Identify which cell holds the provided text, then report its [X, Y] central coordinate. 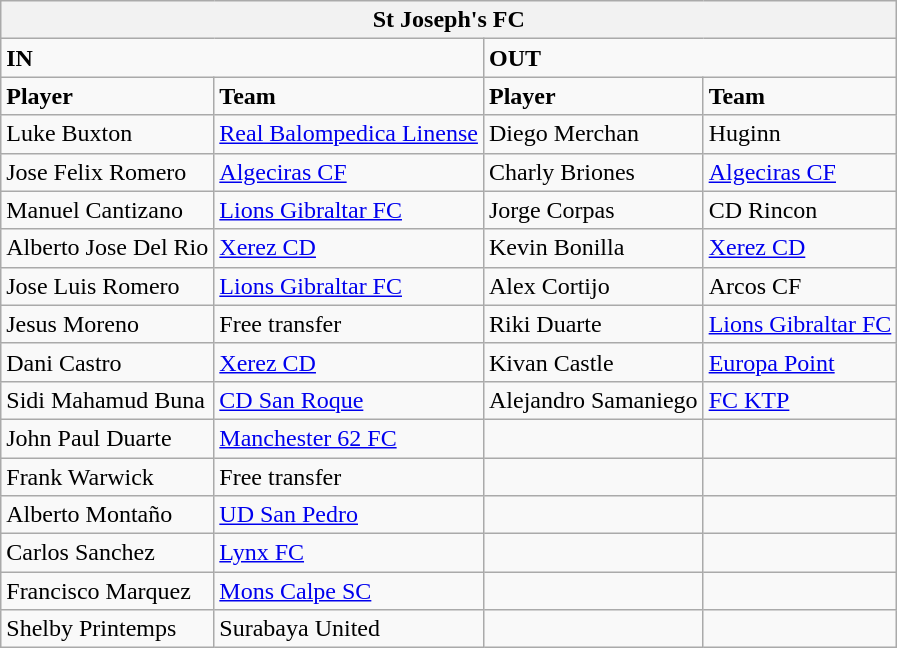
IN [242, 58]
OUT [690, 58]
Alejandro Samaniego [593, 400]
Manchester 62 FC [349, 438]
Europa Point [800, 362]
Kivan Castle [593, 362]
John Paul Duarte [108, 438]
Surabaya United [349, 629]
Dani Castro [108, 362]
Charly Briones [593, 172]
Shelby Printemps [108, 629]
Luke Buxton [108, 134]
CD Rincon [800, 210]
Riki Duarte [593, 324]
Kevin Bonilla [593, 248]
Jose Luis Romero [108, 286]
Jesus Moreno [108, 324]
Frank Warwick [108, 477]
Sidi Mahamud Buna [108, 400]
Mons Calpe SC [349, 591]
Huginn [800, 134]
Arcos CF [800, 286]
Francisco Marquez [108, 591]
Alberto Montaño [108, 515]
Manuel Cantizano [108, 210]
CD San Roque [349, 400]
FC KTP [800, 400]
Lynx FC [349, 553]
St Joseph's FC [449, 20]
UD San Pedro [349, 515]
Carlos Sanchez [108, 553]
Diego Merchan [593, 134]
Real Balompedica Linense [349, 134]
Alberto Jose Del Rio [108, 248]
Jose Felix Romero [108, 172]
Alex Cortijo [593, 286]
Jorge Corpas [593, 210]
